Provide the (x, y) coordinate of the cell's center where the given text is located.  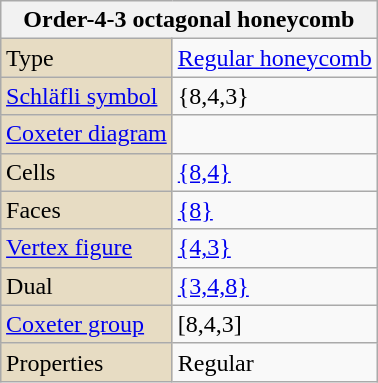
{8,4,3} (274, 96)
Cells (87, 172)
Regular honeycomb (274, 58)
Order-4-3 octagonal honeycomb (190, 20)
Properties (87, 362)
Faces (87, 210)
Vertex figure (87, 248)
{3,4,8} (274, 286)
{8} (274, 210)
Schläfli symbol (87, 96)
Coxeter group (87, 324)
Type (87, 58)
Regular (274, 362)
{4,3} (274, 248)
[8,4,3] (274, 324)
{8,4} (274, 172)
Dual (87, 286)
Coxeter diagram (87, 134)
